Scan for the cell matching the given text and deliver its [X, Y] coordinate at center. 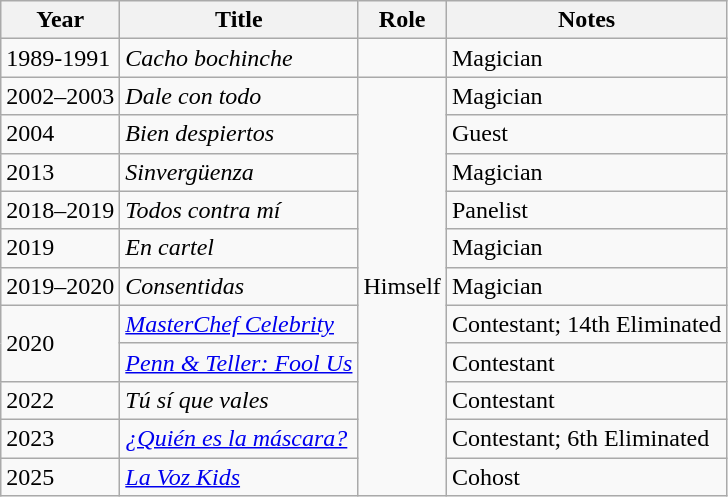
2018–2019 [60, 210]
2020 [60, 343]
Tú sí que vales [239, 400]
En cartel [239, 248]
2004 [60, 134]
2019–2020 [60, 286]
1989-1991 [60, 58]
2013 [60, 172]
Bien despiertos [239, 134]
Contestant; 14th Eliminated [586, 324]
2022 [60, 400]
Title [239, 20]
Penn & Teller: Fool Us [239, 362]
Todos contra mí [239, 210]
2002–2003 [60, 96]
2023 [60, 438]
2019 [60, 248]
La Voz Kids [239, 477]
Sinvergüenza [239, 172]
Dale con todo [239, 96]
Notes [586, 20]
Cacho bochinche [239, 58]
¿Quién es la máscara? [239, 438]
Panelist [586, 210]
Contestant; 6th Eliminated [586, 438]
MasterChef Celebrity [239, 324]
Year [60, 20]
Himself [402, 286]
Consentidas [239, 286]
Role [402, 20]
Guest [586, 134]
2025 [60, 477]
Cohost [586, 477]
